For the text-containing cell, return its midpoint in (X, Y) coordinate format. 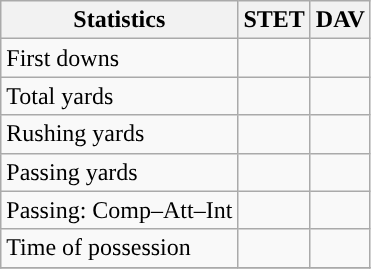
Statistics (120, 20)
DAV (340, 20)
Time of possession (120, 248)
First downs (120, 58)
Passing: Comp–Att–Int (120, 210)
STET (274, 20)
Rushing yards (120, 134)
Total yards (120, 96)
Passing yards (120, 172)
